From the cell containing the given text, extract its center point as [x, y] coordinate. 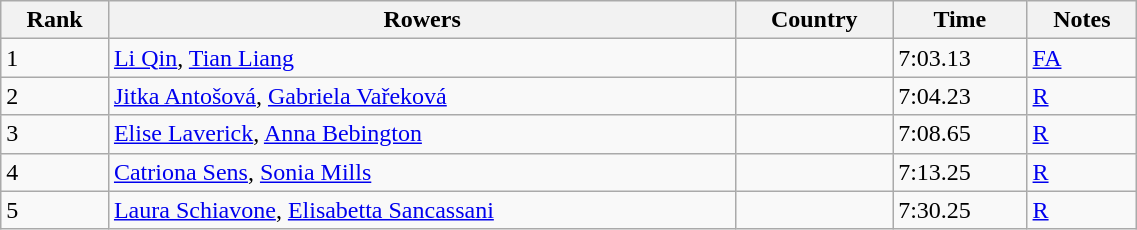
Catriona Sens, Sonia Mills [422, 172]
Jitka Antošová, Gabriela Vařeková [422, 96]
Time [960, 20]
Notes [1082, 20]
2 [55, 96]
7:04.23 [960, 96]
1 [55, 58]
3 [55, 134]
5 [55, 210]
Rowers [422, 20]
7:03.13 [960, 58]
Rank [55, 20]
Laura Schiavone, Elisabetta Sancassani [422, 210]
7:30.25 [960, 210]
Country [814, 20]
Li Qin, Tian Liang [422, 58]
7:08.65 [960, 134]
4 [55, 172]
Elise Laverick, Anna Bebington [422, 134]
FA [1082, 58]
7:13.25 [960, 172]
